From the cell containing the given text, extract its center point as (x, y) coordinate. 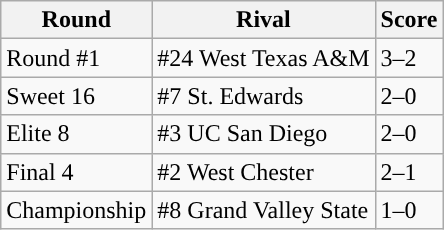
#7 St. Edwards (264, 96)
#2 West Chester (264, 172)
Round #1 (76, 58)
3–2 (409, 58)
#24 West Texas A&M (264, 58)
Rival (264, 20)
Sweet 16 (76, 96)
1–0 (409, 210)
Final 4 (76, 172)
2–1 (409, 172)
#8 Grand Valley State (264, 210)
#3 UC San Diego (264, 134)
Score (409, 20)
Round (76, 20)
Championship (76, 210)
Elite 8 (76, 134)
